Output the (X, Y) coordinate of the center of the cell containing the given text.  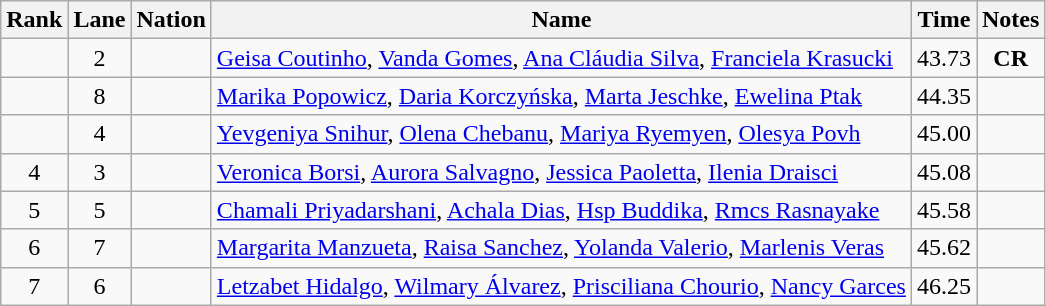
45.00 (944, 134)
CR (1010, 58)
Veronica Borsi, Aurora Salvagno, Jessica Paoletta, Ilenia Draisci (561, 172)
Time (944, 20)
Marika Popowicz, Daria Korczyńska, Marta Jeschke, Ewelina Ptak (561, 96)
45.62 (944, 248)
Nation (171, 20)
Lane (100, 20)
2 (100, 58)
Letzabet Hidalgo, Wilmary Álvarez, Prisciliana Chourio, Nancy Garces (561, 286)
Geisa Coutinho, Vanda Gomes, Ana Cláudia Silva, Franciela Krasucki (561, 58)
45.08 (944, 172)
Rank (34, 20)
3 (100, 172)
45.58 (944, 210)
44.35 (944, 96)
46.25 (944, 286)
Margarita Manzueta, Raisa Sanchez, Yolanda Valerio, Marlenis Veras (561, 248)
43.73 (944, 58)
Yevgeniya Snihur, Olena Chebanu, Mariya Ryemyen, Olesya Povh (561, 134)
8 (100, 96)
Notes (1010, 20)
Chamali Priyadarshani, Achala Dias, Hsp Buddika, Rmcs Rasnayake (561, 210)
Name (561, 20)
